Provide the [X, Y] coordinate of the cell's center where the given text is located.  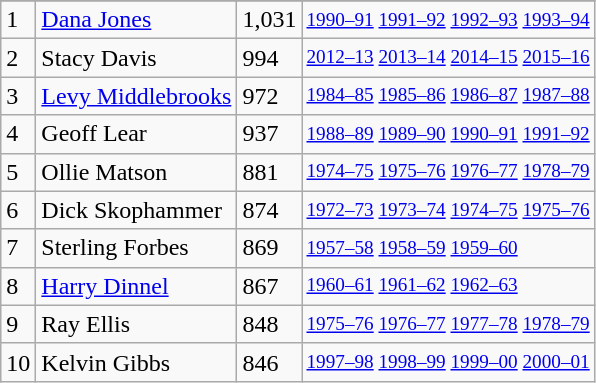
Ray Ellis [136, 324]
Harry Dinnel [136, 286]
874 [270, 210]
Kelvin Gibbs [136, 362]
848 [270, 324]
1974–75 1975–76 1976–77 1978–79 [448, 172]
1960–61 1961–62 1962–63 [448, 286]
8 [18, 286]
Dana Jones [136, 20]
7 [18, 248]
1984–85 1985–86 1986–87 1987–88 [448, 96]
1997–98 1998–99 1999–00 2000–01 [448, 362]
1 [18, 20]
9 [18, 324]
994 [270, 58]
4 [18, 134]
Stacy Davis [136, 58]
869 [270, 248]
6 [18, 210]
972 [270, 96]
867 [270, 286]
Dick Skophammer [136, 210]
937 [270, 134]
1988–89 1989–90 1990–91 1991–92 [448, 134]
Ollie Matson [136, 172]
846 [270, 362]
1972–73 1973–74 1974–75 1975–76 [448, 210]
Geoff Lear [136, 134]
1957–58 1958–59 1959–60 [448, 248]
Sterling Forbes [136, 248]
2 [18, 58]
1,031 [270, 20]
1975–76 1976–77 1977–78 1978–79 [448, 324]
2012–13 2013–14 2014–15 2015–16 [448, 58]
Levy Middlebrooks [136, 96]
5 [18, 172]
881 [270, 172]
10 [18, 362]
1990–91 1991–92 1992–93 1993–94 [448, 20]
3 [18, 96]
